Scan for the cell matching the given text and deliver its [x, y] coordinate at center. 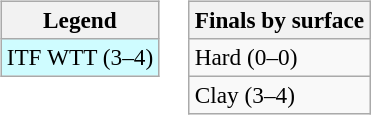
Finals by surface [279, 20]
Clay (3–4) [279, 95]
Legend [80, 20]
ITF WTT (3–4) [80, 57]
Hard (0–0) [279, 57]
